From the cell containing the given text, extract its center point as (X, Y) coordinate. 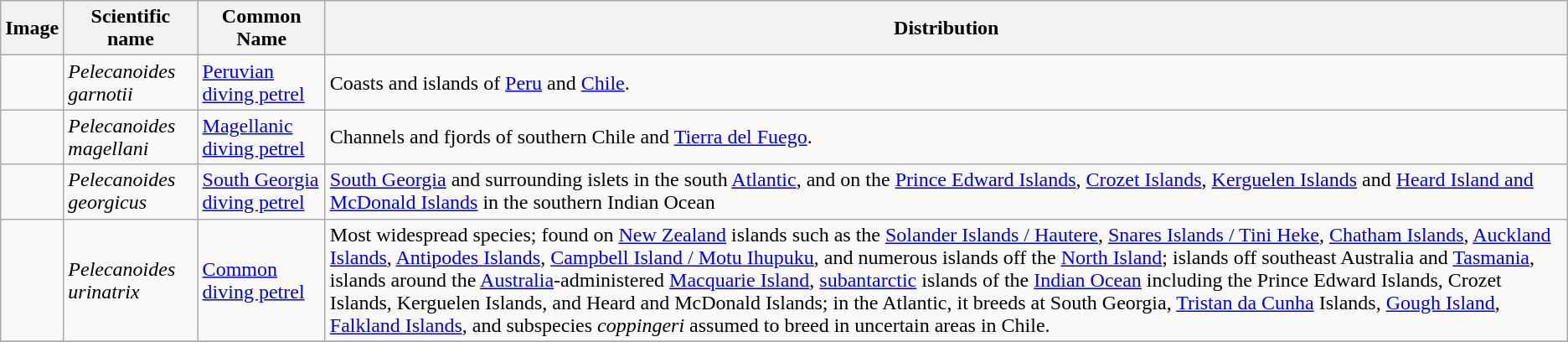
Distribution (946, 28)
Coasts and islands of Peru and Chile. (946, 82)
Pelecanoides garnotii (131, 82)
Scientific name (131, 28)
Pelecanoides urinatrix (131, 280)
South Georgia diving petrel (261, 191)
Channels and fjords of southern Chile and Tierra del Fuego. (946, 137)
Magellanic diving petrel (261, 137)
Image (32, 28)
Pelecanoides magellani (131, 137)
Pelecanoides georgicus (131, 191)
Common Name (261, 28)
Common diving petrel (261, 280)
Peruvian diving petrel (261, 82)
